Identify which cell holds the provided text, then report its (x, y) central coordinate. 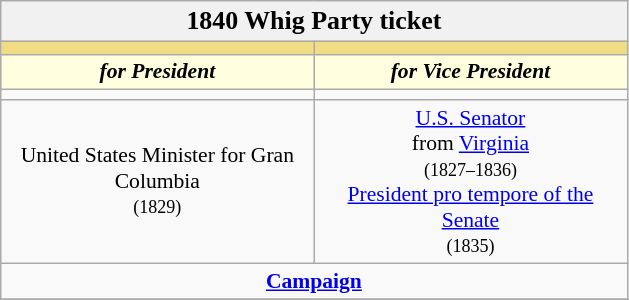
Campaign (314, 281)
1840 Whig Party ticket (314, 21)
for Vice President (470, 72)
U.S. Senatorfrom Virginia(1827–1836)President pro tempore of the Senate(1835) (470, 182)
United States Minister for Gran Columbia(1829) (158, 182)
for President (158, 72)
